Pinpoint the cell where the given text exists, returning its [x, y] midpoint coordinate. 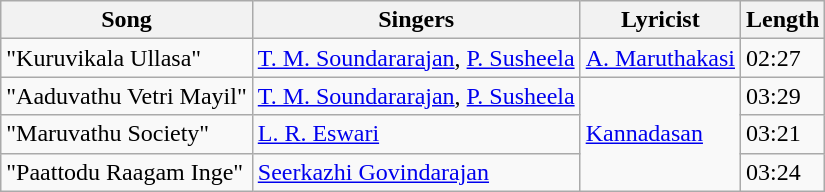
03:21 [783, 134]
A. Maruthakasi [660, 58]
Length [783, 20]
03:24 [783, 172]
"Kuruvikala Ullasa" [127, 58]
"Paattodu Raagam Inge" [127, 172]
L. R. Eswari [416, 134]
Kannadasan [660, 134]
02:27 [783, 58]
03:29 [783, 96]
"Aaduvathu Vetri Mayil" [127, 96]
Seerkazhi Govindarajan [416, 172]
Singers [416, 20]
Lyricist [660, 20]
"Maruvathu Society" [127, 134]
Song [127, 20]
